Locate the cell with the specified text and output its [x, y] center coordinate. 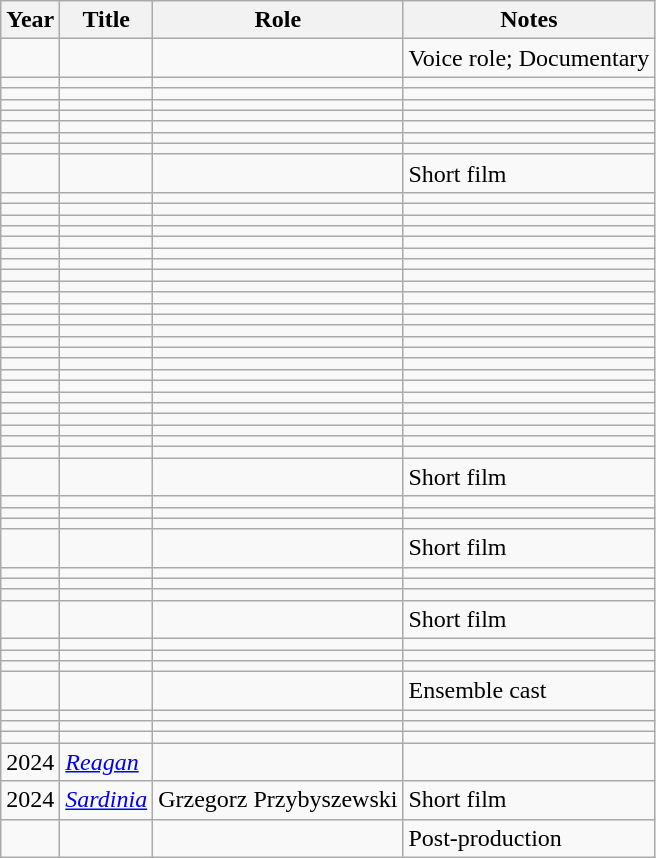
Sardinia [106, 800]
Voice role; Documentary [529, 58]
Post-production [529, 838]
Ensemble cast [529, 691]
Notes [529, 20]
Reagan [106, 762]
Year [30, 20]
Title [106, 20]
Role [278, 20]
Grzegorz Przybyszewski [278, 800]
